From the cell containing the given text, extract its center point as [x, y] coordinate. 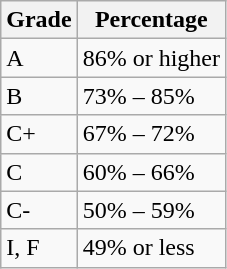
67% – 72% [151, 134]
60% – 66% [151, 172]
C [39, 172]
A [39, 58]
I, F [39, 248]
C+ [39, 134]
73% – 85% [151, 96]
50% – 59% [151, 210]
C- [39, 210]
86% or higher [151, 58]
Percentage [151, 20]
Grade [39, 20]
49% or less [151, 248]
B [39, 96]
